Capture the cell that displays the provided text and extract its (x, y) central coordinate. 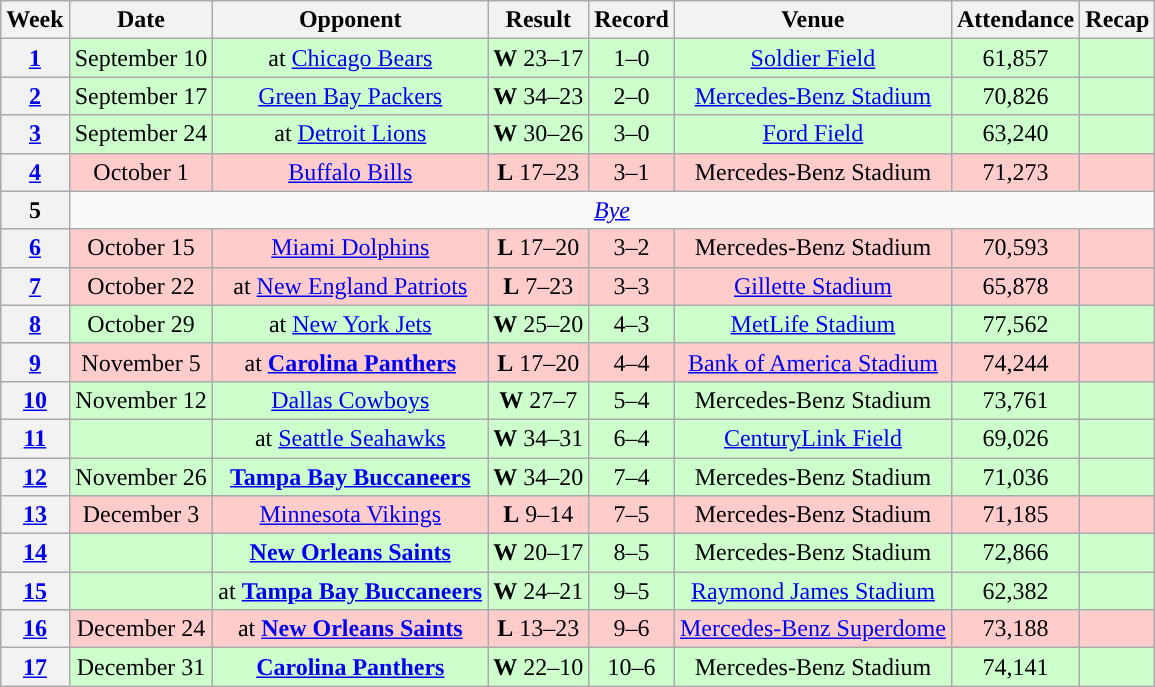
3–3 (632, 286)
Miami Dolphins (350, 248)
W 25–20 (538, 324)
September 24 (141, 134)
72,866 (1015, 553)
73,188 (1015, 629)
12 (35, 477)
8–5 (632, 553)
at New England Patriots (350, 286)
W 27–7 (538, 400)
at New York Jets (350, 324)
Result (538, 20)
L 13–23 (538, 629)
December 31 (141, 667)
1–0 (632, 58)
October 15 (141, 248)
at Detroit Lions (350, 134)
November 5 (141, 362)
9 (35, 362)
Venue (812, 20)
70,826 (1015, 96)
at Chicago Bears (350, 58)
Bye (612, 210)
Minnesota Vikings (350, 515)
Attendance (1015, 20)
December 3 (141, 515)
MetLife Stadium (812, 324)
L 17–23 (538, 172)
November 26 (141, 477)
4 (35, 172)
2–0 (632, 96)
74,244 (1015, 362)
71,273 (1015, 172)
7 (35, 286)
Record (632, 20)
4–4 (632, 362)
62,382 (1015, 591)
Bank of America Stadium (812, 362)
Dallas Cowboys (350, 400)
13 (35, 515)
W 20–17 (538, 553)
6 (35, 248)
Opponent (350, 20)
W 24–21 (538, 591)
3 (35, 134)
63,240 (1015, 134)
10 (35, 400)
October 1 (141, 172)
November 12 (141, 400)
Date (141, 20)
65,878 (1015, 286)
7–5 (632, 515)
17 (35, 667)
74,141 (1015, 667)
September 10 (141, 58)
December 24 (141, 629)
CenturyLink Field (812, 438)
14 (35, 553)
October 29 (141, 324)
Tampa Bay Buccaneers (350, 477)
Recap (1118, 20)
71,185 (1015, 515)
9–6 (632, 629)
5–4 (632, 400)
6–4 (632, 438)
W 22–10 (538, 667)
W 34–23 (538, 96)
3–2 (632, 248)
11 (35, 438)
W 30–26 (538, 134)
W 34–20 (538, 477)
Mercedes-Benz Superdome (812, 629)
77,562 (1015, 324)
at New Orleans Saints (350, 629)
September 17 (141, 96)
16 (35, 629)
7–4 (632, 477)
1 (35, 58)
5 (35, 210)
15 (35, 591)
Ford Field (812, 134)
W 23–17 (538, 58)
Raymond James Stadium (812, 591)
New Orleans Saints (350, 553)
at Carolina Panthers (350, 362)
at Seattle Seahawks (350, 438)
3–0 (632, 134)
W 34–31 (538, 438)
Gillette Stadium (812, 286)
70,593 (1015, 248)
10–6 (632, 667)
8 (35, 324)
L 9–14 (538, 515)
October 22 (141, 286)
at Tampa Bay Buccaneers (350, 591)
73,761 (1015, 400)
61,857 (1015, 58)
Week (35, 20)
Green Bay Packers (350, 96)
Carolina Panthers (350, 667)
L 7–23 (538, 286)
9–5 (632, 591)
69,026 (1015, 438)
2 (35, 96)
4–3 (632, 324)
Buffalo Bills (350, 172)
3–1 (632, 172)
71,036 (1015, 477)
Soldier Field (812, 58)
